Scan for the cell matching the given text and deliver its (x, y) coordinate at center. 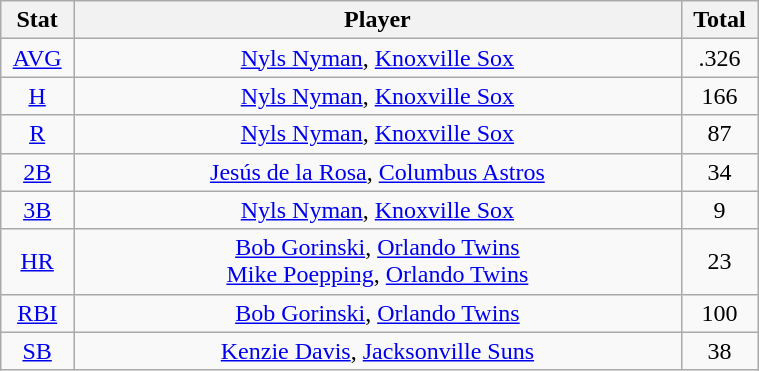
AVG (38, 58)
9 (719, 210)
HR (38, 262)
.326 (719, 58)
Player (378, 20)
Jesús de la Rosa, Columbus Astros (378, 172)
166 (719, 96)
Bob Gorinski, Orlando Twins (378, 313)
3B (38, 210)
Stat (38, 20)
SB (38, 351)
34 (719, 172)
23 (719, 262)
RBI (38, 313)
38 (719, 351)
87 (719, 134)
R (38, 134)
Bob Gorinski, Orlando Twins Mike Poepping, Orlando Twins (378, 262)
100 (719, 313)
2B (38, 172)
Total (719, 20)
H (38, 96)
Kenzie Davis, Jacksonville Suns (378, 351)
